Provide the (x, y) coordinate of the cell's center where the given text is located.  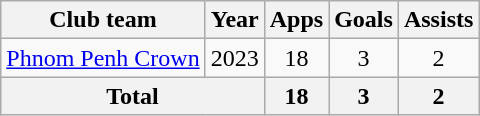
Assists (438, 20)
Goals (364, 20)
Club team (103, 20)
Phnom Penh Crown (103, 58)
Total (132, 96)
2023 (234, 58)
Apps (296, 20)
Year (234, 20)
